Output the [X, Y] coordinate of the center of the cell containing the given text.  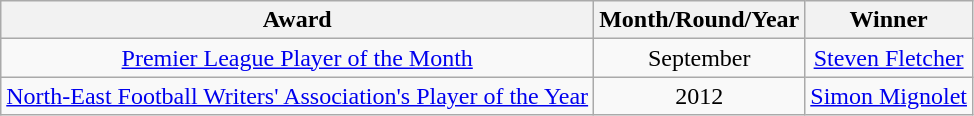
2012 [700, 96]
Winner [889, 20]
Steven Fletcher [889, 58]
Award [298, 20]
Premier League Player of the Month [298, 58]
North-East Football Writers' Association's Player of the Year [298, 96]
Simon Mignolet [889, 96]
September [700, 58]
Month/Round/Year [700, 20]
